For the text-containing cell, return its midpoint in [x, y] coordinate format. 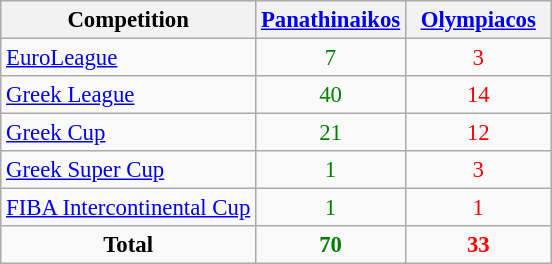
Greek Cup [128, 133]
Olympiacos [478, 20]
EuroLeague [128, 58]
Greek League [128, 95]
14 [478, 95]
12 [478, 133]
40 [331, 95]
Panathinaikos [331, 20]
7 [331, 58]
FIBA Intercontinental Cup [128, 208]
Greek Super Cup [128, 170]
33 [478, 245]
21 [331, 133]
Total [128, 245]
Competition [128, 20]
70 [331, 245]
